Scan for the cell matching the given text and deliver its (X, Y) coordinate at center. 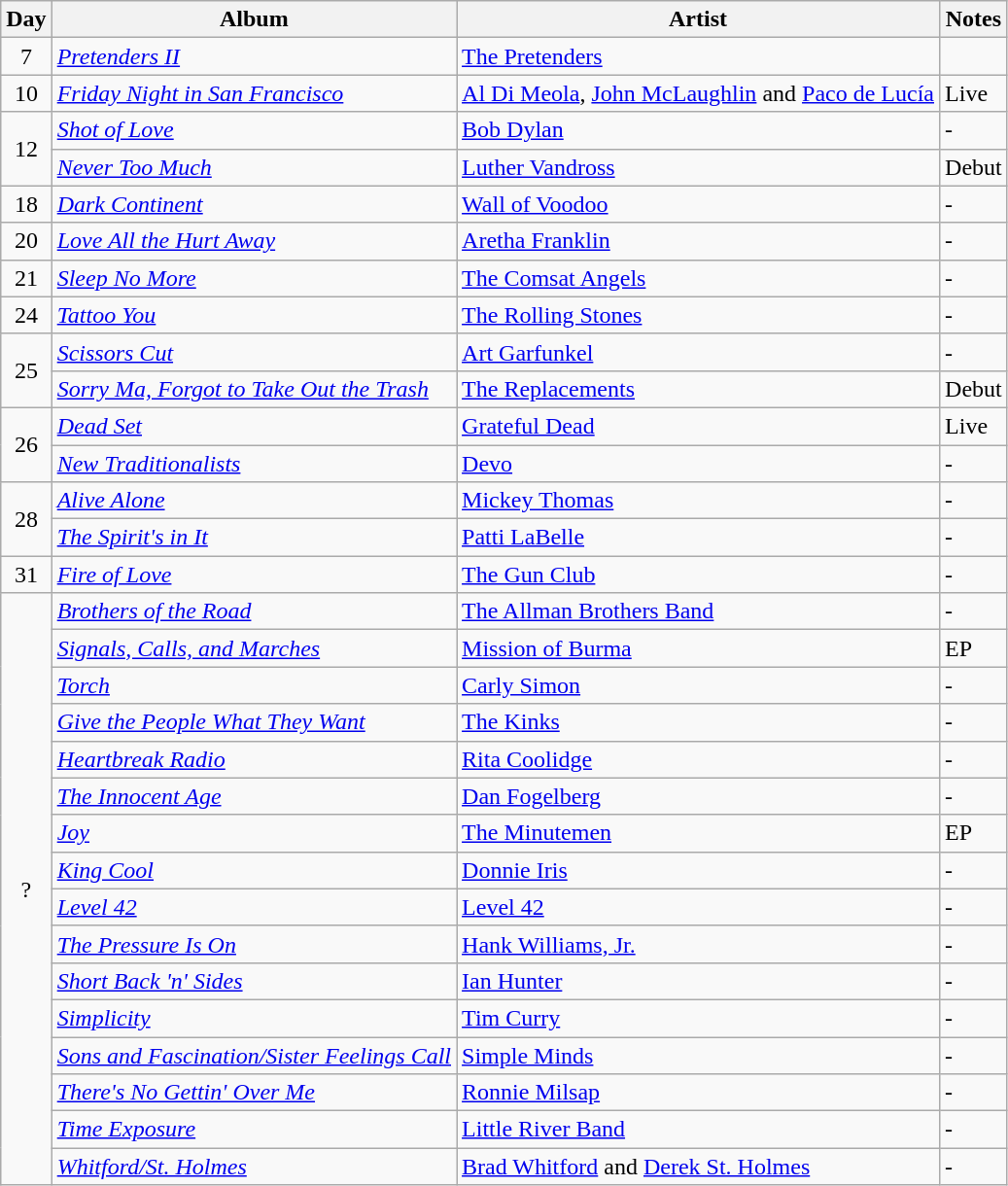
Shot of Love (254, 130)
31 (26, 575)
10 (26, 93)
28 (26, 519)
The Pressure Is On (254, 944)
Fire of Love (254, 575)
New Traditionalists (254, 464)
Ronnie Milsap (698, 1093)
Mickey Thomas (698, 501)
24 (26, 315)
Wall of Voodoo (698, 204)
Torch (254, 685)
Bob Dylan (698, 130)
Hank Williams, Jr. (698, 944)
The Innocent Age (254, 796)
Aretha Franklin (698, 241)
? (26, 889)
20 (26, 241)
Mission of Burma (698, 648)
The Gun Club (698, 575)
Donnie Iris (698, 870)
12 (26, 149)
The Pretenders (698, 56)
25 (26, 370)
Tim Curry (698, 1018)
Patti LaBelle (698, 538)
The Rolling Stones (698, 315)
Give the People What They Want (254, 722)
Short Back 'n' Sides (254, 981)
Friday Night in San Francisco (254, 93)
Notes (974, 19)
7 (26, 56)
18 (26, 204)
Dan Fogelberg (698, 796)
Rita Coolidge (698, 759)
Joy (254, 833)
Artist (698, 19)
King Cool (254, 870)
Whitford/St. Holmes (254, 1167)
There's No Gettin' Over Me (254, 1093)
Carly Simon (698, 685)
Album (254, 19)
Pretenders II (254, 56)
Simplicity (254, 1018)
Love All the Hurt Away (254, 241)
Al Di Meola, John McLaughlin and Paco de Lucía (698, 93)
Signals, Calls, and Marches (254, 648)
Scissors Cut (254, 352)
The Spirit's in It (254, 538)
Dead Set (254, 426)
Day (26, 19)
Time Exposure (254, 1130)
26 (26, 444)
Sorry Ma, Forgot to Take Out the Trash (254, 389)
Ian Hunter (698, 981)
Art Garfunkel (698, 352)
The Allman Brothers Band (698, 611)
Little River Band (698, 1130)
Simple Minds (698, 1055)
The Replacements (698, 389)
The Comsat Angels (698, 278)
Sleep No More (254, 278)
The Minutemen (698, 833)
Brothers of the Road (254, 611)
Tattoo You (254, 315)
Dark Continent (254, 204)
Heartbreak Radio (254, 759)
Luther Vandross (698, 167)
21 (26, 278)
Alive Alone (254, 501)
Devo (698, 464)
Sons and Fascination/Sister Feelings Call (254, 1055)
Brad Whitford and Derek St. Holmes (698, 1167)
The Kinks (698, 722)
Never Too Much (254, 167)
Grateful Dead (698, 426)
